For the text-containing cell, return its midpoint in [x, y] coordinate format. 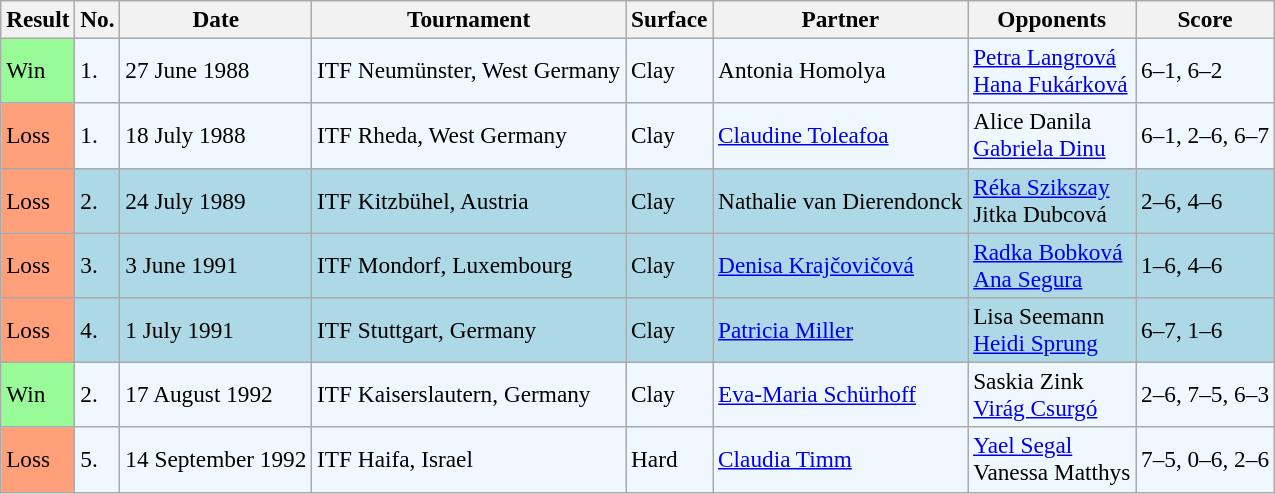
Yael Segal Vanessa Matthys [1052, 460]
Tournament [469, 19]
4. [98, 330]
ITF Mondorf, Luxembourg [469, 264]
ITF Rheda, West Germany [469, 136]
ITF Stuttgart, Germany [469, 330]
1 July 1991 [216, 330]
Patricia Miller [840, 330]
2–6, 4–6 [1206, 200]
2–6, 7–5, 6–3 [1206, 394]
18 July 1988 [216, 136]
Lisa Seemann Heidi Sprung [1052, 330]
5. [98, 460]
7–5, 0–6, 2–6 [1206, 460]
Surface [670, 19]
Result [38, 19]
Eva-Maria Schürhoff [840, 394]
ITF Neumünster, West Germany [469, 70]
Opponents [1052, 19]
6–7, 1–6 [1206, 330]
1–6, 4–6 [1206, 264]
Partner [840, 19]
17 August 1992 [216, 394]
6–1, 2–6, 6–7 [1206, 136]
ITF Haifa, Israel [469, 460]
3 June 1991 [216, 264]
Alice Danila Gabriela Dinu [1052, 136]
Score [1206, 19]
Petra Langrová Hana Fukárková [1052, 70]
Date [216, 19]
24 July 1989 [216, 200]
ITF Kaiserslautern, Germany [469, 394]
Réka Szikszay Jitka Dubcová [1052, 200]
Hard [670, 460]
27 June 1988 [216, 70]
Radka Bobková Ana Segura [1052, 264]
No. [98, 19]
Antonia Homolya [840, 70]
Denisa Krajčovičová [840, 264]
Claudia Timm [840, 460]
Saskia Zink Virág Csurgó [1052, 394]
Claudine Toleafoa [840, 136]
14 September 1992 [216, 460]
Nathalie van Dierendonck [840, 200]
3. [98, 264]
6–1, 6–2 [1206, 70]
ITF Kitzbühel, Austria [469, 200]
